Pinpoint the cell where the given text exists, returning its [X, Y] midpoint coordinate. 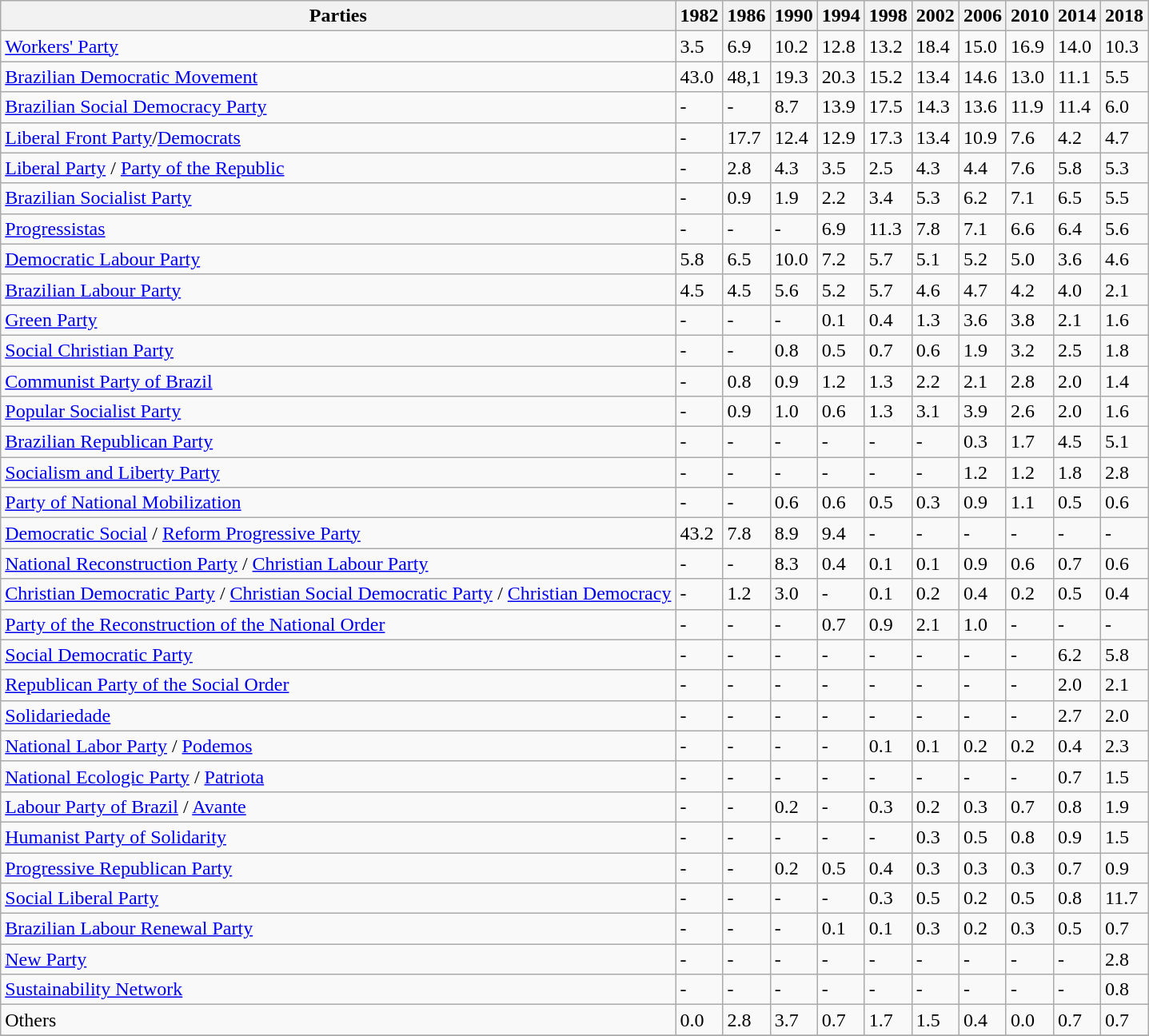
Labour Party of Brazil / Avante [338, 807]
13.9 [841, 107]
Sustainability Network [338, 990]
6.4 [1076, 229]
13.6 [982, 107]
43.2 [699, 533]
Brazilian Socialist Party [338, 198]
National Reconstruction Party / Christian Labour Party [338, 564]
14.6 [982, 77]
3.4 [888, 198]
17.3 [888, 137]
11.3 [888, 229]
Solidariedade [338, 715]
8.7 [793, 107]
3.7 [793, 1020]
Social Liberal Party [338, 899]
10.3 [1124, 46]
43.0 [699, 77]
1986 [747, 16]
Socialism and Liberty Party [338, 472]
New Party [338, 959]
18.4 [936, 46]
Social Democratic Party [338, 655]
12.9 [841, 137]
3.0 [793, 594]
1998 [888, 16]
Popular Socialist Party [338, 412]
Liberal Party / Party of the Republic [338, 168]
Brazilian Democratic Movement [338, 77]
15.2 [888, 77]
Others [338, 1020]
National Labor Party / Podemos [338, 746]
13.0 [1030, 77]
Green Party [338, 320]
Democratic Labour Party [338, 259]
Humanist Party of Solidarity [338, 837]
Parties [338, 16]
11.1 [1076, 77]
1.1 [1030, 503]
Brazilian Labour Party [338, 289]
11.7 [1124, 899]
Brazilian Labour Renewal Party [338, 929]
8.9 [793, 533]
2018 [1124, 16]
2.7 [1076, 715]
2.3 [1124, 746]
Democratic Social / Reform Progressive Party [338, 533]
11.4 [1076, 107]
3.1 [936, 412]
4.4 [982, 168]
10.2 [793, 46]
Liberal Front Party/Democrats [338, 137]
16.9 [1030, 46]
Progressive Republican Party [338, 867]
11.9 [1030, 107]
12.4 [793, 137]
Communist Party of Brazil [338, 381]
2002 [936, 16]
3.8 [1030, 320]
3.9 [982, 412]
Republican Party of the Social Order [338, 685]
14.3 [936, 107]
Brazilian Social Democracy Party [338, 107]
Workers' Party [338, 46]
Brazilian Republican Party [338, 442]
14.0 [1076, 46]
15.0 [982, 46]
8.3 [793, 564]
9.4 [841, 533]
48,1 [747, 77]
Party of the Reconstruction of the National Order [338, 624]
2.6 [1030, 412]
12.8 [841, 46]
10.9 [982, 137]
Social Christian Party [338, 350]
Christian Democratic Party / Christian Social Democratic Party / Christian Democracy [338, 594]
Progressistas [338, 229]
17.5 [888, 107]
10.0 [793, 259]
7.2 [841, 259]
Party of National Mobilization [338, 503]
4.0 [1076, 289]
1.4 [1124, 381]
6.0 [1124, 107]
17.7 [747, 137]
6.6 [1030, 229]
2014 [1076, 16]
19.3 [793, 77]
2010 [1030, 16]
1990 [793, 16]
3.2 [1030, 350]
2006 [982, 16]
5.0 [1030, 259]
13.2 [888, 46]
1994 [841, 16]
1982 [699, 16]
20.3 [841, 77]
National Ecologic Party / Patriota [338, 776]
